Identify which cell holds the provided text, then report its (x, y) central coordinate. 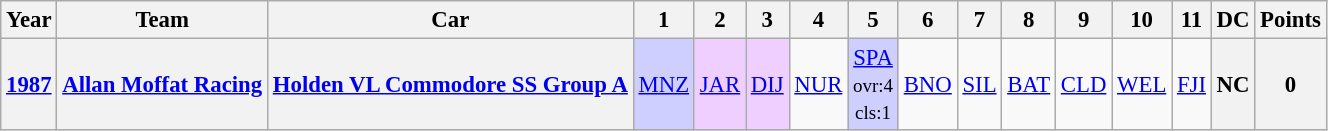
4 (818, 20)
Points (1290, 20)
3 (768, 20)
1 (664, 20)
1987 (29, 85)
Holden VL Commodore SS Group A (450, 85)
Allan Moffat Racing (162, 85)
SIL (980, 85)
Year (29, 20)
0 (1290, 85)
6 (928, 20)
9 (1084, 20)
Team (162, 20)
BAT (1029, 85)
11 (1192, 20)
Car (450, 20)
DIJ (768, 85)
DC (1233, 20)
NUR (818, 85)
BNO (928, 85)
8 (1029, 20)
10 (1142, 20)
NC (1233, 85)
FJI (1192, 85)
7 (980, 20)
2 (720, 20)
MNZ (664, 85)
WEL (1142, 85)
CLD (1084, 85)
JAR (720, 85)
SPAovr:4cls:1 (874, 85)
5 (874, 20)
